Scan for the cell matching the given text and deliver its (X, Y) coordinate at center. 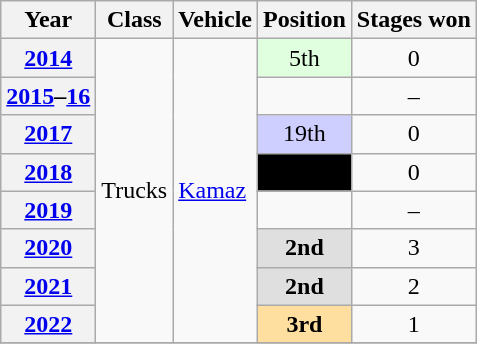
Trucks (134, 191)
3rd (305, 324)
19th (305, 134)
2 (414, 286)
3 (414, 248)
2014 (48, 58)
5th (305, 58)
Position (305, 20)
2017 (48, 134)
Vehicle (216, 20)
2020 (48, 248)
2022 (48, 324)
2019 (48, 210)
Year (48, 20)
2018 (48, 172)
Class (134, 20)
Stages won (414, 20)
2015–16 (48, 96)
2021 (48, 286)
Kamaz (216, 191)
1 (414, 324)
